For the text-containing cell, return its midpoint in [X, Y] coordinate format. 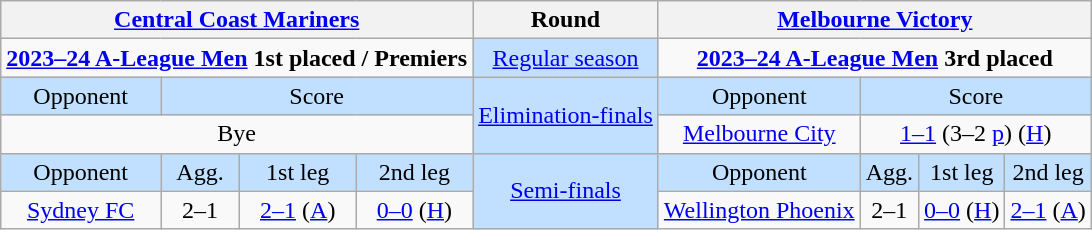
Bye [237, 134]
Central Coast Mariners [237, 20]
Melbourne City [759, 134]
Elimination-finals [566, 115]
Melbourne Victory [874, 20]
1–1 (3–2 p) (H) [976, 134]
2023–24 A-League Men 1st placed / Premiers [237, 58]
Semi-finals [566, 191]
2023–24 A-League Men 3rd placed [874, 58]
Wellington Phoenix [759, 210]
Round [566, 20]
Regular season [566, 58]
Sydney FC [81, 210]
